Find where the given text appears and provide that cell's center as (X, Y) coordinate. 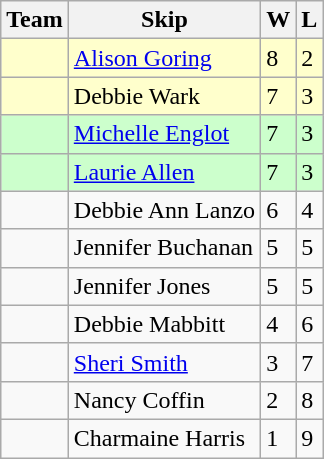
Charmaine Harris (164, 438)
Michelle Englot (164, 134)
Jennifer Jones (164, 286)
Jennifer Buchanan (164, 248)
Sheri Smith (164, 362)
Laurie Allen (164, 172)
Debbie Mabbitt (164, 324)
Alison Goring (164, 58)
1 (278, 438)
L (310, 20)
Nancy Coffin (164, 400)
Team (35, 20)
9 (310, 438)
Debbie Wark (164, 96)
Skip (164, 20)
Debbie Ann Lanzo (164, 210)
W (278, 20)
